Capture the cell that displays the provided text and extract its [X, Y] central coordinate. 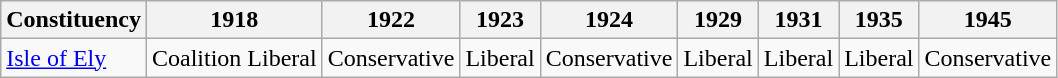
Constituency [74, 20]
1931 [798, 20]
Coalition Liberal [234, 58]
1935 [879, 20]
1922 [391, 20]
1929 [718, 20]
1918 [234, 20]
1923 [500, 20]
Isle of Ely [74, 58]
1945 [988, 20]
1924 [609, 20]
